Return the (X, Y) coordinate for the center point of the cell that contains the specified text.  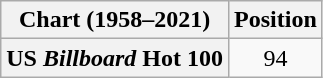
Chart (1958–2021) (115, 20)
US Billboard Hot 100 (115, 58)
94 (276, 58)
Position (276, 20)
